Scan for the cell matching the given text and deliver its [X, Y] coordinate at center. 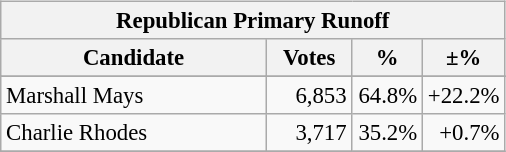
35.2% [388, 133]
±% [464, 58]
Votes [309, 58]
Marshall Mays [134, 96]
% [388, 58]
6,853 [309, 96]
Charlie Rhodes [134, 133]
+0.7% [464, 133]
64.8% [388, 96]
Republican Primary Runoff [253, 21]
3,717 [309, 133]
+22.2% [464, 96]
Candidate [134, 58]
